Provide the (X, Y) coordinate of the cell's center where the given text is located.  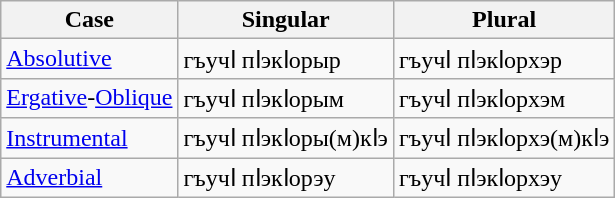
Absolutive (90, 59)
гъучӏ пӏэкӏорэу (286, 178)
Plural (504, 20)
Case (90, 20)
гъучӏ пӏэкӏорхэ(м)кӏэ (504, 138)
Ergative-Oblique (90, 98)
гъучӏ пӏэкӏорхэр (504, 59)
гъучӏ пӏэкӏорым (286, 98)
Singular (286, 20)
гъучӏ пӏэкӏорхэм (504, 98)
гъучӏ пӏэкӏорхэу (504, 178)
Instrumental (90, 138)
Adverbial (90, 178)
гъучӏ пӏэкӏоры(м)кӏэ (286, 138)
гъучӏ пӏэкӏорыр (286, 59)
